Provide the (x, y) coordinate of the cell's center where the given text is located.  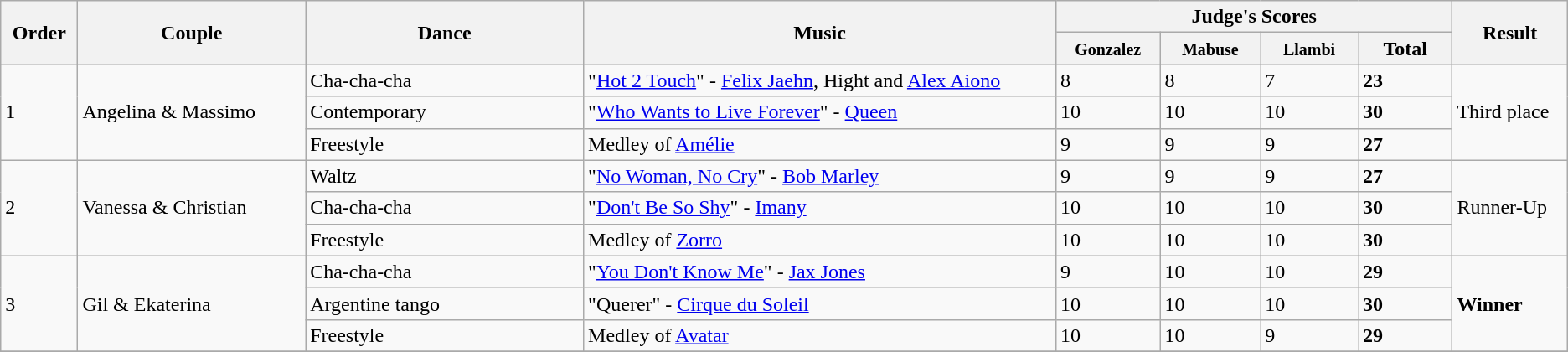
7 (1310, 80)
Vanessa & Christian (192, 208)
Runner-Up (1509, 208)
"You Don't Know Me" - Jax Jones (820, 272)
"No Woman, No Cry" - Bob Marley (820, 176)
23 (1406, 80)
Dance (445, 33)
Medley of Amélie (820, 144)
Music (820, 33)
Medley of Zorro (820, 240)
3 (39, 303)
"Don't Be So Shy" - Imany (820, 208)
Gonzalez (1107, 49)
"Querer" - Cirque du Soleil (820, 303)
Result (1509, 33)
Judge's Scores (1254, 17)
1 (39, 112)
Third place (1509, 112)
Angelina & Massimo (192, 112)
Llambi (1310, 49)
Gil & Ekaterina (192, 303)
"Who Wants to Live Forever" - Queen (820, 112)
"Hot 2 Touch" - Felix Jaehn, Hight and Alex Aiono (820, 80)
Medley of Avatar (820, 335)
Couple (192, 33)
Order (39, 33)
Mabuse (1210, 49)
Total (1406, 49)
Waltz (445, 176)
Winner (1509, 303)
2 (39, 208)
Argentine tango (445, 303)
Contemporary (445, 112)
